Identify which cell holds the provided text, then report its [x, y] central coordinate. 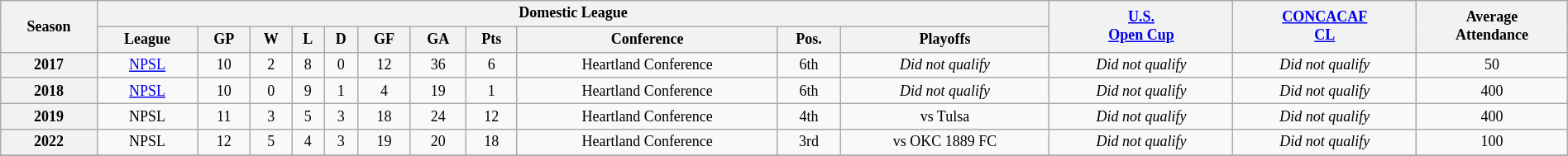
24 [438, 116]
W [271, 40]
50 [1492, 64]
CONCACAFCL [1325, 26]
2017 [49, 64]
2022 [49, 142]
vs OKC 1889 FC [944, 142]
vs Tulsa [944, 116]
36 [438, 64]
Conference [647, 40]
GF [384, 40]
League [147, 40]
AverageAttendance [1492, 26]
Pos. [809, 40]
U.S.Open Cup [1141, 26]
8 [308, 64]
Season [49, 26]
3rd [809, 142]
Playoffs [944, 40]
9 [308, 91]
4th [809, 116]
2018 [49, 91]
100 [1492, 142]
Domestic League [573, 13]
D [341, 40]
11 [223, 116]
2019 [49, 116]
GA [438, 40]
Pts [491, 40]
6 [491, 64]
GP [223, 40]
20 [438, 142]
2 [271, 64]
L [308, 40]
